Locate the cell with the specified text and output its (x, y) center coordinate. 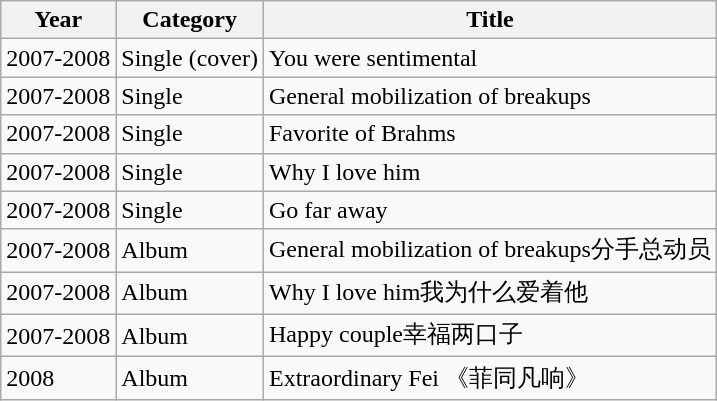
General mobilization of breakups (490, 96)
Year (58, 20)
2008 (58, 378)
General mobilization of breakups分手总动员 (490, 250)
Why I love him (490, 172)
Single (cover) (190, 58)
Go far away (490, 210)
Why I love him我为什么爱着他 (490, 294)
Happy couple幸福两口子 (490, 336)
You were sentimental (490, 58)
Category (190, 20)
Favorite of Brahms (490, 134)
Title (490, 20)
Extraordinary Fei 《菲同凡响》 (490, 378)
